Search for the cell housing the specified text and yield its (x, y) center coordinate. 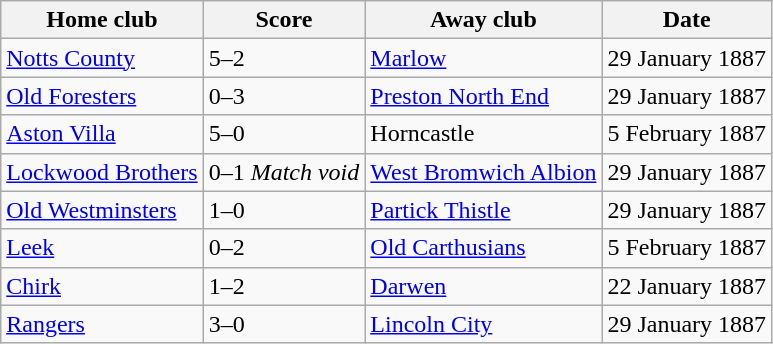
Leek (102, 248)
5–0 (284, 134)
Partick Thistle (484, 210)
Horncastle (484, 134)
Darwen (484, 286)
Date (687, 20)
West Bromwich Albion (484, 172)
Chirk (102, 286)
0–2 (284, 248)
Rangers (102, 324)
Lincoln City (484, 324)
Old Carthusians (484, 248)
Aston Villa (102, 134)
Away club (484, 20)
Marlow (484, 58)
Notts County (102, 58)
3–0 (284, 324)
Score (284, 20)
22 January 1887 (687, 286)
0–3 (284, 96)
5–2 (284, 58)
0–1 Match void (284, 172)
1–0 (284, 210)
Old Westminsters (102, 210)
Preston North End (484, 96)
Old Foresters (102, 96)
Home club (102, 20)
1–2 (284, 286)
Lockwood Brothers (102, 172)
